Scan for the cell matching the given text and deliver its (x, y) coordinate at center. 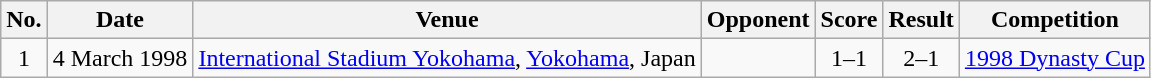
Competition (1054, 20)
Opponent (758, 20)
Result (921, 20)
1998 Dynasty Cup (1054, 58)
Venue (447, 20)
Date (120, 20)
4 March 1998 (120, 58)
Score (849, 20)
International Stadium Yokohama, Yokohama, Japan (447, 58)
1–1 (849, 58)
No. (24, 20)
2–1 (921, 58)
1 (24, 58)
